Output the [x, y] coordinate of the center of the cell containing the given text.  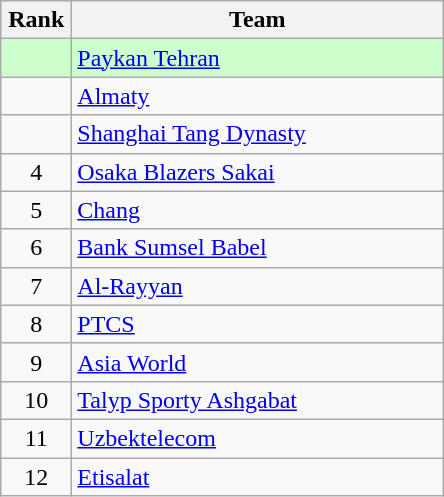
PTCS [258, 324]
6 [36, 248]
8 [36, 324]
Talyp Sporty Ashgabat [258, 400]
9 [36, 362]
Osaka Blazers Sakai [258, 172]
7 [36, 286]
10 [36, 400]
Team [258, 20]
Uzbektelecom [258, 438]
Asia World [258, 362]
Al-Rayyan [258, 286]
11 [36, 438]
4 [36, 172]
Chang [258, 210]
5 [36, 210]
Bank Sumsel Babel [258, 248]
Shanghai Tang Dynasty [258, 134]
12 [36, 477]
Rank [36, 20]
Paykan Tehran [258, 58]
Almaty [258, 96]
Etisalat [258, 477]
